Output the (x, y) coordinate of the center of the cell containing the given text.  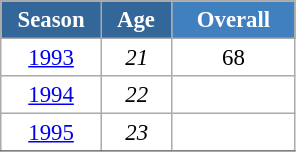
1994 (52, 95)
21 (136, 58)
1995 (52, 133)
68 (234, 58)
1993 (52, 58)
Season (52, 20)
Age (136, 20)
22 (136, 95)
23 (136, 133)
Overall (234, 20)
